Pinpoint the cell where the given text exists, returning its (X, Y) midpoint coordinate. 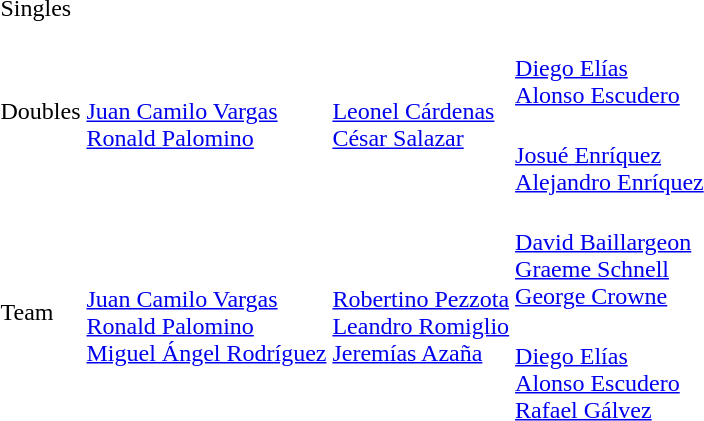
Leonel CárdenasCésar Salazar (421, 112)
Juan Camilo VargasRonald Palomino (206, 112)
